Find where the given text appears and provide that cell's center as [X, Y] coordinate. 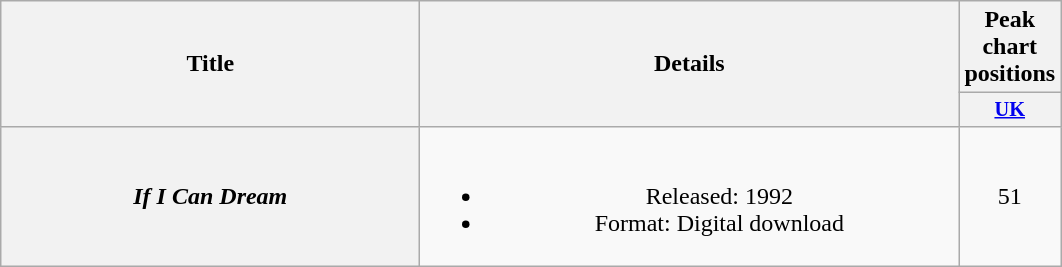
Details [690, 64]
If I Can Dream [210, 196]
Peak chart positions [1010, 47]
Title [210, 64]
Released: 1992Format: Digital download [690, 196]
UK [1010, 110]
51 [1010, 196]
